Locate the cell with the specified text and output its [x, y] center coordinate. 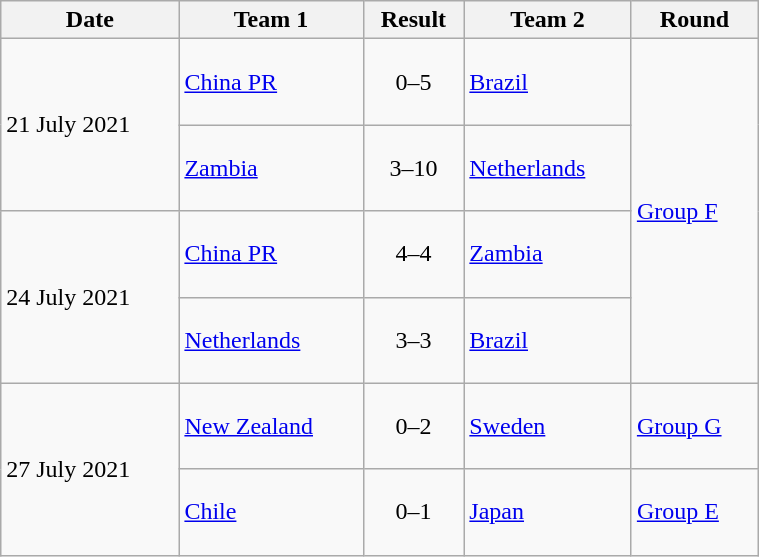
21 July 2021 [90, 125]
Sweden [548, 426]
Team 2 [548, 20]
New Zealand [271, 426]
4–4 [414, 254]
3–3 [414, 340]
27 July 2021 [90, 469]
Group G [694, 426]
Group F [694, 211]
3–10 [414, 168]
Team 1 [271, 20]
Result [414, 20]
0–2 [414, 426]
Date [90, 20]
Group E [694, 512]
0–5 [414, 82]
Chile [271, 512]
Japan [548, 512]
Round [694, 20]
0–1 [414, 512]
24 July 2021 [90, 297]
